Capture the cell that displays the provided text and extract its (X, Y) central coordinate. 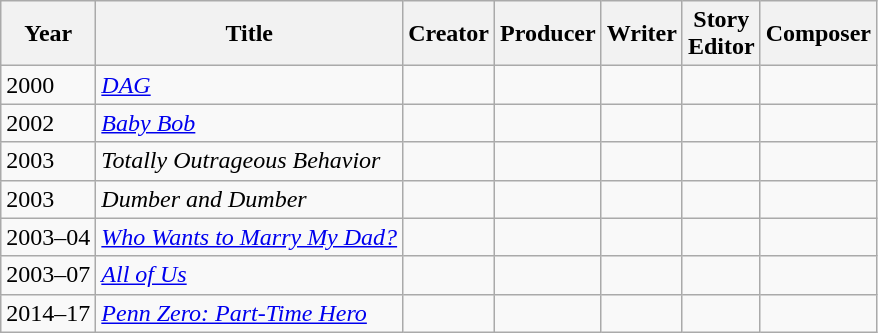
Producer (548, 34)
Penn Zero: Part-Time Hero (250, 313)
StoryEditor (721, 34)
All of Us (250, 275)
Writer (642, 34)
Title (250, 34)
Composer (818, 34)
2003–04 (48, 237)
2014–17 (48, 313)
Creator (449, 34)
Totally Outrageous Behavior (250, 161)
DAG (250, 85)
Baby Bob (250, 123)
Year (48, 34)
2003–07 (48, 275)
2000 (48, 85)
Dumber and Dumber (250, 199)
2002 (48, 123)
Who Wants to Marry My Dad? (250, 237)
